Return (x, y) of the center of cell containing provided text 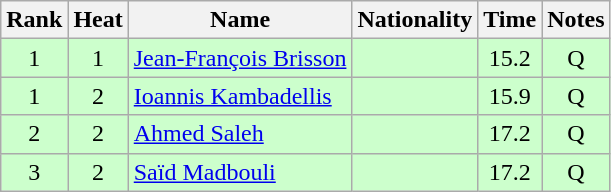
Nationality (415, 20)
Rank (34, 20)
Jean-François Brisson (240, 58)
Time (510, 20)
Ioannis Kambadellis (240, 96)
Saïd Madbouli (240, 172)
Name (240, 20)
Ahmed Saleh (240, 134)
Heat (98, 20)
Notes (576, 20)
15.2 (510, 58)
3 (34, 172)
15.9 (510, 96)
